From the cell containing the given text, extract its center point as (x, y) coordinate. 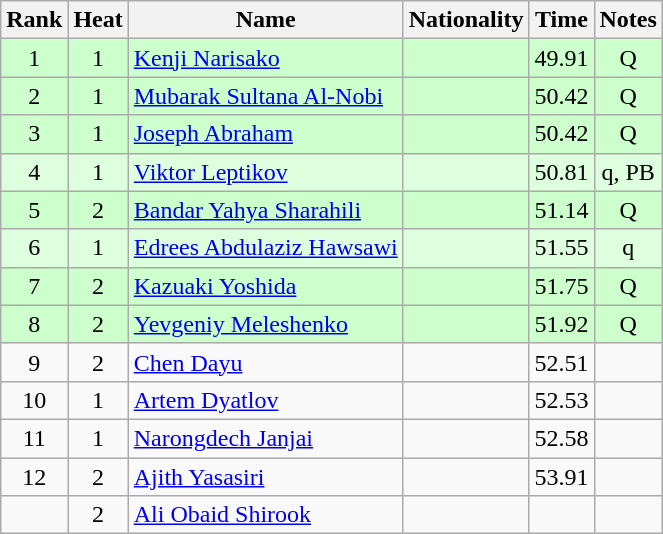
Name (266, 20)
51.55 (562, 248)
Bandar Yahya Sharahili (266, 210)
3 (34, 134)
9 (34, 362)
Kazuaki Yoshida (266, 286)
Artem Dyatlov (266, 400)
8 (34, 324)
52.53 (562, 400)
7 (34, 286)
Kenji Narisako (266, 58)
Edrees Abdulaziz Hawsawi (266, 248)
4 (34, 172)
Notes (628, 20)
49.91 (562, 58)
Ajith Yasasiri (266, 477)
Narongdech Janjai (266, 438)
Nationality (466, 20)
52.58 (562, 438)
Yevgeniy Meleshenko (266, 324)
5 (34, 210)
51.75 (562, 286)
Chen Dayu (266, 362)
51.14 (562, 210)
Heat (98, 20)
12 (34, 477)
Mubarak Sultana Al-Nobi (266, 96)
Time (562, 20)
q, PB (628, 172)
Rank (34, 20)
q (628, 248)
52.51 (562, 362)
Ali Obaid Shirook (266, 515)
11 (34, 438)
50.81 (562, 172)
51.92 (562, 324)
Viktor Leptikov (266, 172)
53.91 (562, 477)
10 (34, 400)
Joseph Abraham (266, 134)
6 (34, 248)
